Detect which cell encompasses the target text, then output its (X, Y) center coordinate. 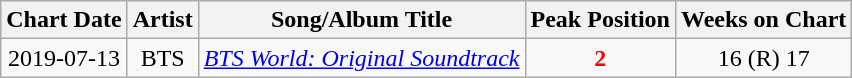
BTS (162, 58)
BTS World: Original Soundtrack (362, 58)
Weeks on Chart (763, 20)
Chart Date (64, 20)
Artist (162, 20)
16 (R) 17 (763, 58)
2019-07-13 (64, 58)
Song/Album Title (362, 20)
Peak Position (600, 20)
2 (600, 58)
